Pinpoint the cell where the given text exists, returning its [X, Y] midpoint coordinate. 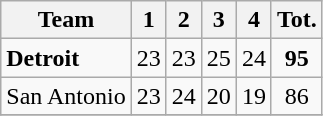
Detroit [66, 58]
19 [254, 96]
Tot. [296, 20]
1 [148, 20]
Team [66, 20]
4 [254, 20]
20 [218, 96]
San Antonio [66, 96]
25 [218, 58]
2 [184, 20]
86 [296, 96]
95 [296, 58]
3 [218, 20]
